Return the [x, y] coordinate for the center point of the cell that contains the specified text.  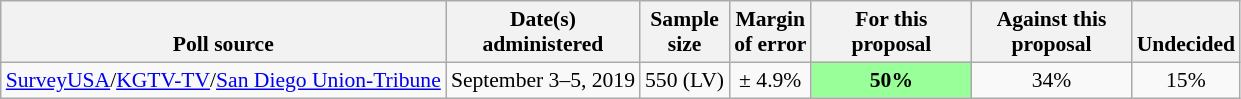
Samplesize [684, 32]
Date(s)administered [543, 32]
Poll source [224, 32]
For this proposal [891, 32]
September 3–5, 2019 [543, 80]
± 4.9% [770, 80]
550 (LV) [684, 80]
50% [891, 80]
Marginof error [770, 32]
15% [1186, 80]
Against this proposal [1051, 32]
Undecided [1186, 32]
SurveyUSA/KGTV-TV/San Diego Union-Tribune [224, 80]
34% [1051, 80]
